Extract the [x, y] coordinate from the center of the cell holding the provided text.  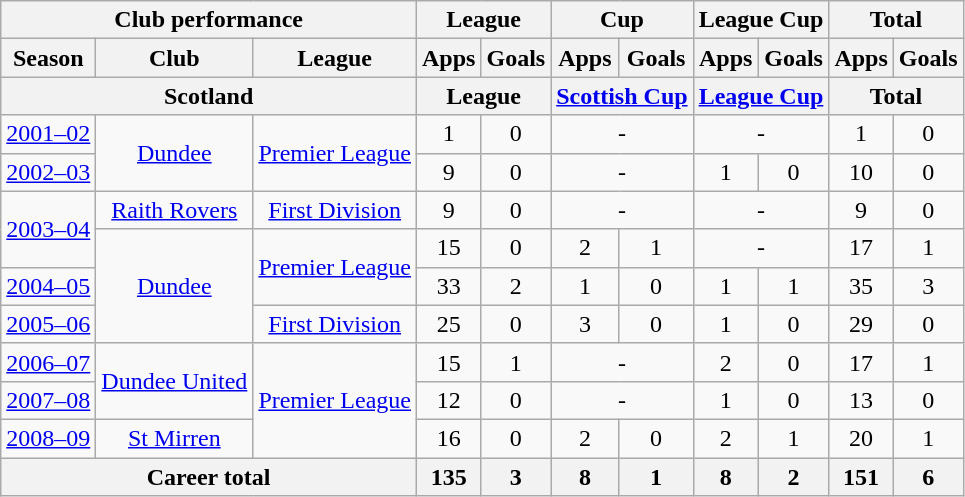
2006–07 [48, 362]
135 [449, 477]
2004–05 [48, 286]
12 [449, 400]
151 [861, 477]
29 [861, 324]
13 [861, 400]
2007–08 [48, 400]
2008–09 [48, 438]
Club performance [209, 20]
Career total [209, 477]
35 [861, 286]
6 [928, 477]
25 [449, 324]
Season [48, 58]
16 [449, 438]
33 [449, 286]
10 [861, 172]
Dundee United [174, 381]
2005–06 [48, 324]
St Mirren [174, 438]
Scottish Cup [622, 96]
Cup [622, 20]
Scotland [209, 96]
Club [174, 58]
20 [861, 438]
2003–04 [48, 229]
Raith Rovers [174, 210]
2001–02 [48, 134]
2002–03 [48, 172]
